Scan for the cell matching the given text and deliver its [X, Y] coordinate at center. 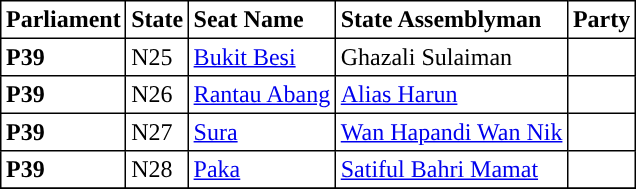
Parliament [64, 20]
Paka [262, 170]
N28 [157, 170]
Bukit Besi [262, 57]
Alias Harun [452, 95]
Wan Hapandi Wan Nik [452, 132]
N27 [157, 132]
State Assemblyman [452, 20]
Satiful Bahri Mamat [452, 170]
N25 [157, 57]
Seat Name [262, 20]
Rantau Abang [262, 95]
Sura [262, 132]
Party [602, 20]
Ghazali Sulaiman [452, 57]
N26 [157, 95]
State [157, 20]
